Find where the given text appears and provide that cell's center as [X, Y] coordinate. 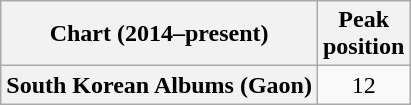
South Korean Albums (Gaon) [160, 85]
12 [363, 85]
Peakposition [363, 34]
Chart (2014–present) [160, 34]
